Pinpoint the cell where the given text exists, returning its (x, y) midpoint coordinate. 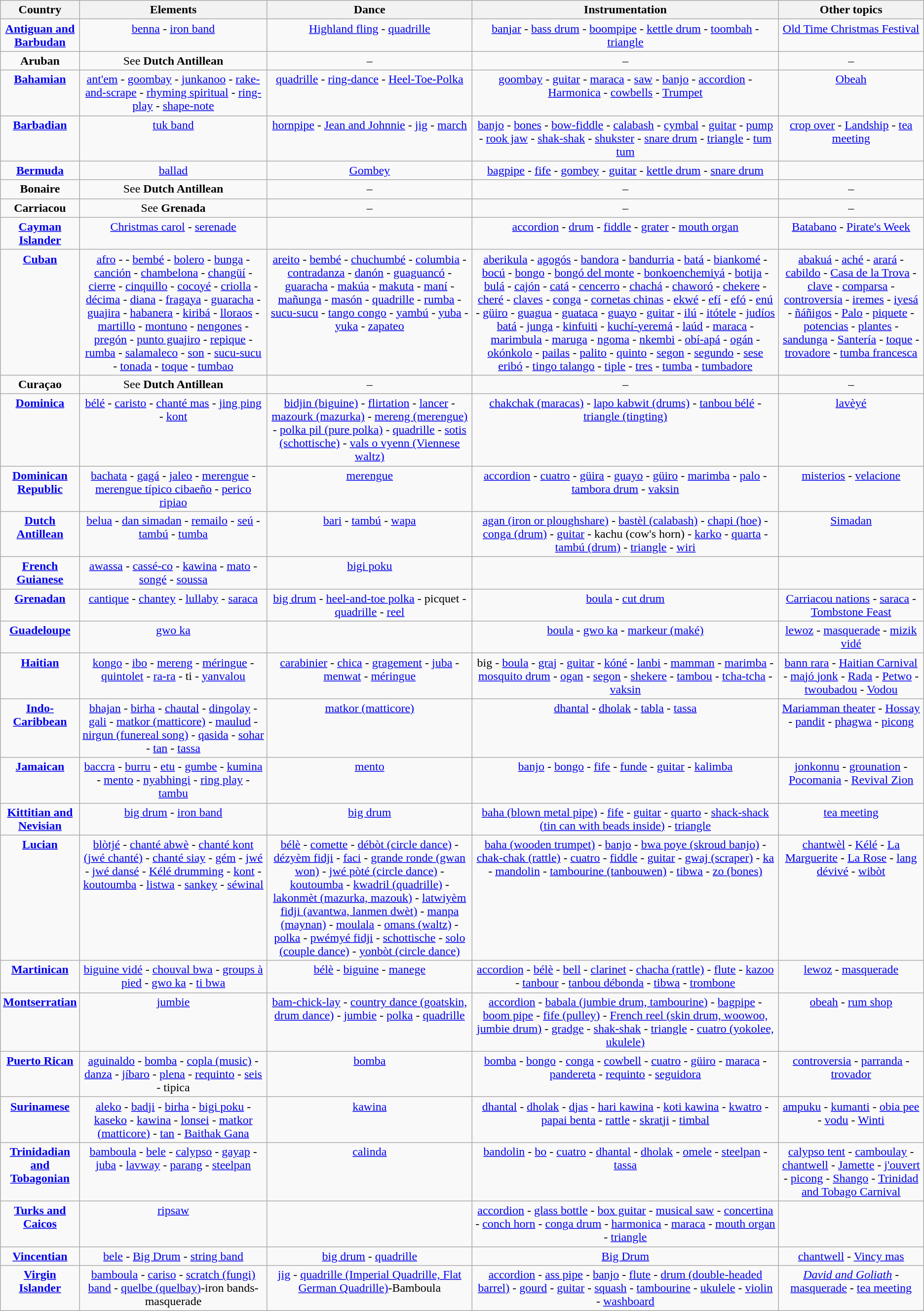
blòtjé - chanté abwè - chanté kont (jwé chanté) - chanté siay - gém - jwé - jwé dansé - Kélé drumming - kont - koutoumba - listwa - sankey - séwinal (173, 898)
ripsaw (173, 1224)
Big Drum (625, 1256)
jumbie (173, 1022)
Barbadian (40, 138)
Aruban (40, 61)
chantwell - Vincy mas (851, 1256)
calypso tent - camboulay - chantwell - Jamette - j'ouvert - picong - Shango - Trinidad and Tobago Carnival (851, 1171)
Curaçao (40, 384)
Martinican (40, 977)
misterios - velacione (851, 489)
bari - tambú - wapa (370, 534)
lewoz - masquerade (851, 977)
Old Time Christmas Festival (851, 36)
Christmas carol - serenade (173, 233)
bandolin - bo - cuatro - dhantal - dholak - omele - steelpan - tassa (625, 1171)
bagpipe - fife - gombey - guitar - kettle drum - snare drum (625, 170)
matkor (matticore) (370, 728)
chantwèl - Kélé - La Marguerite - La Rose - lang dévivé - wibòt (851, 898)
Cuban (40, 312)
hornpipe - Jean and Johnnie - jig - march (370, 138)
calinda (370, 1171)
big drum - iron band (173, 819)
bigi poku (370, 573)
banjar - bass drum - boompipe - kettle drum - toombah - triangle (625, 36)
jig - quadrille (Imperial Quadrille, Flat German Quadrille)-Bamboula (370, 1288)
biguine vidé - chouval bwa - groups à pied - gwo ka - ti bwa (173, 977)
Trinidadian and Tobagonian (40, 1171)
awassa - cassé-co - kawina - mato - songé - soussa (173, 573)
banjo - bones - bow-fiddle - calabash - cymbal - guitar - pump - rook jaw - shak-shak - shukster - snare drum - triangle - tum tum (625, 138)
bamboula - cariso - scratch (fungi) band - quelbe (quelbay)-iron bands- masquerade (173, 1288)
bélè - biguine - manege (370, 977)
big drum - quadrille (370, 1256)
accordion - cuatro - güira - guayo - güiro - marimba - palo - tambora drum - vaksin (625, 489)
Vincentian (40, 1256)
Surinamese (40, 1119)
bélé - caristo - chanté mas - jing ping - kont (173, 430)
Dutch Antillean (40, 534)
goombay - guitar - maraca - saw - banjo - accordion - Harmonica - cowbells - Trumpet (625, 93)
baccra - burru - etu - gumbe - kumina - mento - nyabhingi - ring play - tambu (173, 780)
aleko - badji - birha - bigi poku - kaseko - kawina - lonsei - matkor (matticore) - tan - Baithak Gana (173, 1119)
Bermuda (40, 170)
See Grenada (173, 208)
quadrille - ring-dance - Heel-Toe-Polka (370, 93)
Dominica (40, 430)
obeah - rum shop (851, 1022)
Other topics (851, 10)
ampuku - kumanti - obia pee - vodu - Winti (851, 1119)
benna - iron band (173, 36)
dhantal - dholak - tabla - tassa (625, 728)
kawina (370, 1119)
ant'em - goombay - junkanoo - rake-and-scrape - rhyming spiritual - ring-play - shape-note (173, 93)
bamboula - bele - calypso - gayap - juba - lavway - parang - steelpan (173, 1171)
Batabano - Pirate's Week (851, 233)
belua - dan simadan - remailo - seú - tambú - tumba (173, 534)
big drum - heel-and-toe polka - picquet - quadrille - reel (370, 605)
Highland fling - quadrille (370, 36)
Antiguan and Barbudan (40, 36)
big drum (370, 819)
Carriacou nations - saraca - Tombstone Feast (851, 605)
aguinaldo - bomba - copla (music) - danza - jíbaro - plena - requinto - seis - tipica (173, 1074)
controversia - parranda - trovador (851, 1074)
Cayman Islander (40, 233)
ballad (173, 170)
accordion - drum - fiddle - grater - mouth organ (625, 233)
boula - cut drum (625, 605)
mento (370, 780)
kongo - ibo - mereng - méringue - quintolet - ra-ra - ti - yanvalou (173, 676)
Guadeloupe (40, 637)
accordion - glass bottle - box guitar - musical saw - concertina - conch horn - conga drum - harmonica - maraca - mouth organ - triangle (625, 1224)
French Guianese (40, 573)
merengue (370, 489)
Carriacou (40, 208)
Bahamian (40, 93)
bachata - gagá - jaleo - merengue - merengue típico cibaeño - perico ripiao (173, 489)
bann rara - Haitian Carnival - majó jonk - Rada - Petwo - twoubadou - Vodou (851, 676)
Dance (370, 10)
accordion - ass pipe - banjo - flute - drum (double-headed barrel) - gourd - guitar - squash - tambourine - ukulele - violin - washboard (625, 1288)
tuk band (173, 138)
Montserratian (40, 1022)
bam-chick-lay - country dance (goatskin, drum dance) - jumbie - polka - quadrille (370, 1022)
cantique - chantey - lullaby - saraca (173, 605)
Puerto Rican (40, 1074)
baha (blown metal pipe) - fife - guitar - quarto - shack-shack (tin can with beads inside) - triangle (625, 819)
tea meeting (851, 819)
Country (40, 10)
Simadan (851, 534)
Kittitian and Nevisian (40, 819)
Turks and Caicos (40, 1224)
crop over - Landship - tea meeting (851, 138)
Virgin Islander (40, 1288)
Elements (173, 10)
David and Goliath - masquerade - tea meeting (851, 1288)
boula - gwo ka - markeur (maké) (625, 637)
accordion - bélè - bell - clarinet - chacha (rattle) - flute - kazoo - tanbour - tanbou débonda - tibwa - trombone (625, 977)
Instrumentation (625, 10)
gwo ka (173, 637)
bhajan - birha - chautal - dingolay - gali - matkor (matticore) - maulud - nirgun (funereal song) - qasida - sohar - tan - tassa (173, 728)
Bonaire (40, 189)
lewoz - masquerade - mizik vidé (851, 637)
Dominican Republic (40, 489)
lavèyé (851, 430)
jonkonnu - grounation - Pocomania - Revival Zion (851, 780)
bomba (370, 1074)
Haitian (40, 676)
Mariamman theater - Hossay - pandit - phagwa - picong (851, 728)
Grenadan (40, 605)
banjo - bongo - fife - funde - guitar - kalimba (625, 780)
bele - Big Drum - string band (173, 1256)
Jamaican (40, 780)
big - boula - graj - guitar - kóné - lanbi - mamman - marimba - mosquito drum - ogan - segon - shekere - tambou - tcha-tcha - vaksin (625, 676)
Gombey (370, 170)
chakchak (maracas) - lapo kabwit (drums) - tanbou bélé - triangle (tingting) (625, 430)
bomba - bongo - conga - cowbell - cuatro - güiro - maraca - pandereta - requinto - seguidora (625, 1074)
carabinier - chica - gragement - juba - menwat - méringue (370, 676)
Indo-Caribbean (40, 728)
dhantal - dholak - djas - hari kawina - koti kawina - kwatro - papai benta - rattle - skratji - timbal (625, 1119)
Lucian (40, 898)
Obeah (851, 93)
